Find where the given text appears and provide that cell's center as (X, Y) coordinate. 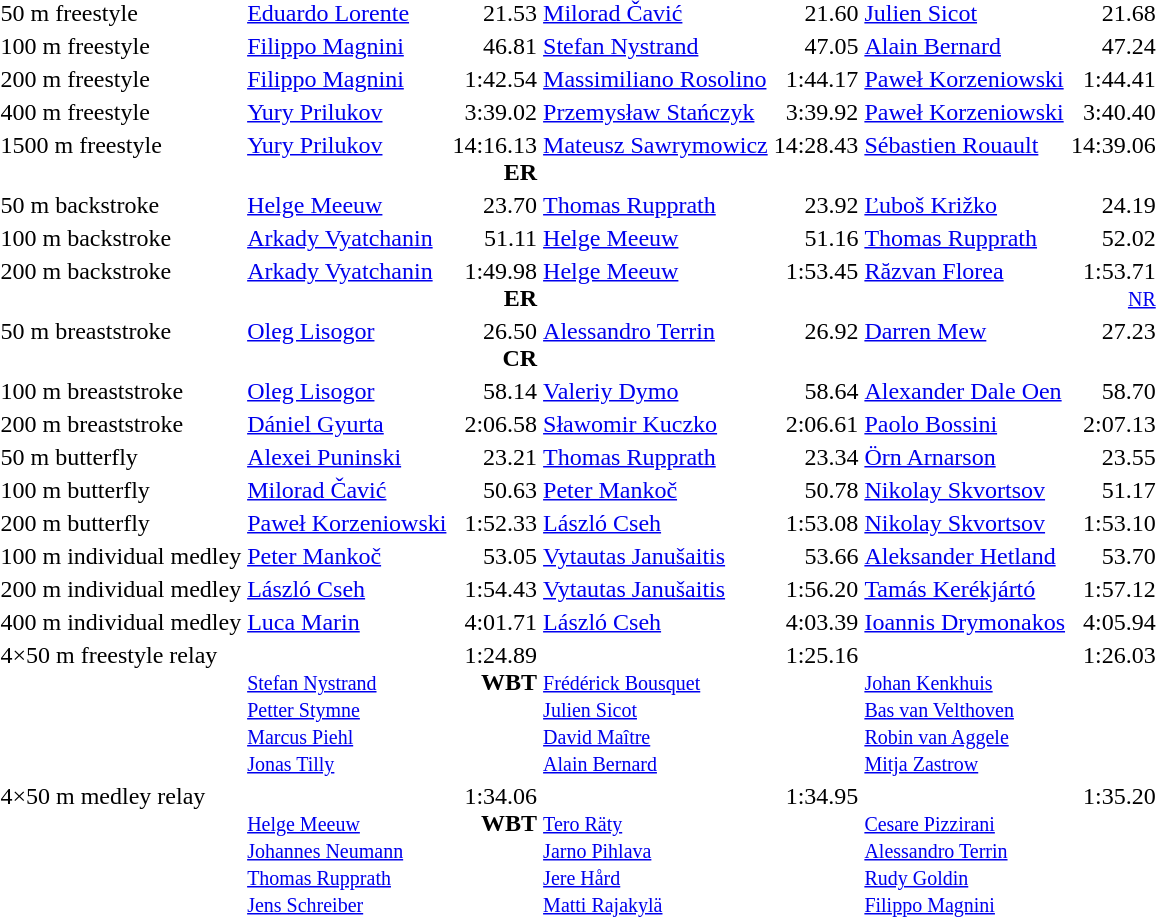
2:06.61 (816, 424)
Frédérick BousquetJulien SicotDavid MaîtreAlain Bernard (656, 709)
53.05 (495, 556)
1:42.54 (495, 79)
Stefan NystrandPetter StymneMarcus PiehlJonas Tilly (347, 709)
1:44.17 (816, 79)
Mateusz Sawrymowicz (656, 158)
Sébastien Rouault (965, 158)
Stefan Nystrand (656, 46)
26.92 (816, 344)
Örn Arnarson (965, 457)
4:01.71 (495, 622)
14:16.13ER (495, 158)
Alexander Dale Oen (965, 391)
1:54.43 (495, 589)
1:24.89WBT (495, 709)
47.05 (816, 46)
23.21 (495, 457)
Valeriy Dymo (656, 391)
Massimiliano Rosolino (656, 79)
Alessandro Terrin (656, 344)
Tamás Kerékjártó (965, 589)
Răzvan Florea (965, 284)
51.16 (816, 238)
3:39.02 (495, 112)
Ľuboš Križko (965, 205)
2:06.58 (495, 424)
23.92 (816, 205)
Johan KenkhuisBas van VelthovenRobin van AggeleMitja Zastrow (965, 709)
3:39.92 (816, 112)
1:52.33 (495, 523)
Alexei Puninski (347, 457)
23.34 (816, 457)
14:28.43 (816, 158)
58.14 (495, 391)
46.81 (495, 46)
Sławomir Kuczko (656, 424)
50.78 (816, 490)
1:53.45 (816, 284)
Milorad Čavić (347, 490)
50.63 (495, 490)
1:49.98 ER (495, 284)
53.66 (816, 556)
1:25.16 (816, 709)
Paolo Bossini (965, 424)
Luca Marin (347, 622)
58.64 (816, 391)
Aleksander Hetland (965, 556)
26.50CR (495, 344)
Darren Mew (965, 344)
23.70 (495, 205)
Ioannis Drymonakos (965, 622)
Dániel Gyurta (347, 424)
1:53.08 (816, 523)
4:03.39 (816, 622)
Alain Bernard (965, 46)
1:56.20 (816, 589)
Przemysław Stańczyk (656, 112)
51.11 (495, 238)
